Find where the given text appears and provide that cell's center as (x, y) coordinate. 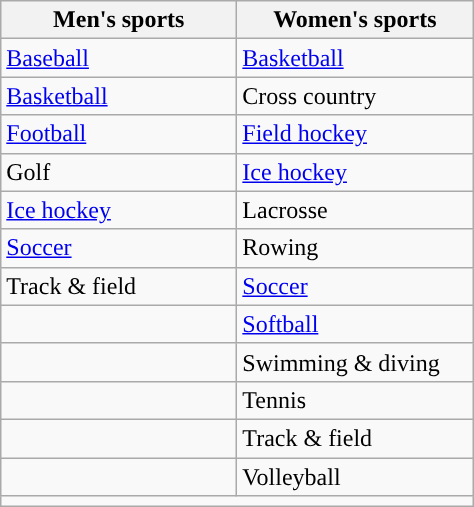
Baseball (119, 58)
Rowing (355, 248)
Tennis (355, 400)
Men's sports (119, 20)
Women's sports (355, 20)
Field hockey (355, 134)
Volleyball (355, 477)
Golf (119, 172)
Lacrosse (355, 210)
Softball (355, 324)
Football (119, 134)
Swimming & diving (355, 362)
Cross country (355, 96)
